Scan for the cell matching the given text and deliver its (X, Y) coordinate at center. 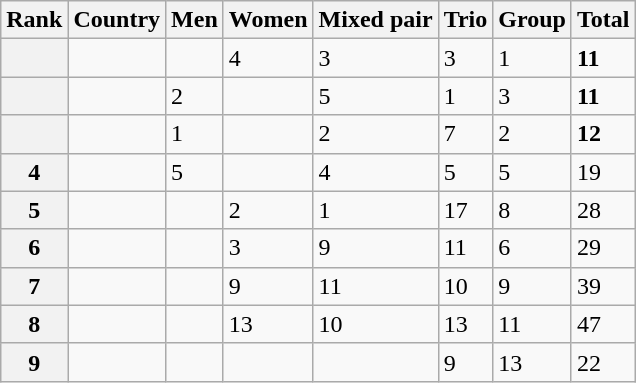
Trio (466, 20)
Women (268, 20)
29 (603, 248)
Country (117, 20)
Group (532, 20)
47 (603, 324)
17 (466, 210)
19 (603, 172)
Rank (34, 20)
Men (195, 20)
12 (603, 134)
28 (603, 210)
22 (603, 362)
Total (603, 20)
Mixed pair (376, 20)
39 (603, 286)
